Extract the [X, Y] coordinate from the center of the cell holding the provided text.  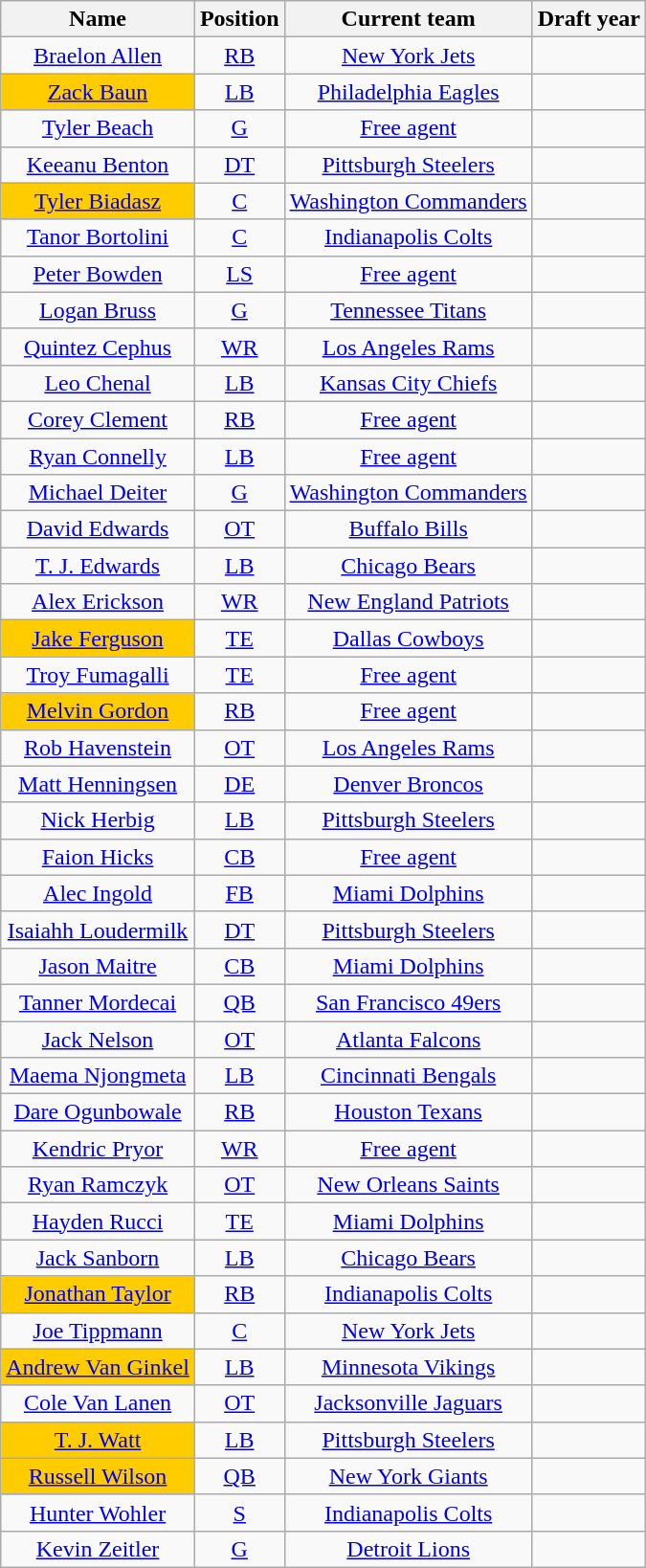
Name [98, 19]
New York Giants [408, 1476]
Tyler Beach [98, 128]
Melvin Gordon [98, 711]
Logan Bruss [98, 310]
New England Patriots [408, 602]
Kendric Pryor [98, 1149]
Current team [408, 19]
Dare Ogunbowale [98, 1112]
Isaiahh Loudermilk [98, 930]
New Orleans Saints [408, 1185]
Troy Fumagalli [98, 675]
Kansas City Chiefs [408, 383]
Ryan Ramczyk [98, 1185]
LS [239, 274]
Matt Henningsen [98, 784]
Cincinnati Bengals [408, 1076]
Tyler Biadasz [98, 201]
Dallas Cowboys [408, 638]
Russell Wilson [98, 1476]
Ryan Connelly [98, 457]
Andrew Van Ginkel [98, 1367]
Tennessee Titans [408, 310]
Draft year [589, 19]
Detroit Lions [408, 1549]
Alec Ingold [98, 893]
Nick Herbig [98, 820]
Philadelphia Eagles [408, 92]
Quintez Cephus [98, 347]
Jake Ferguson [98, 638]
Hunter Wohler [98, 1512]
Keeanu Benton [98, 165]
S [239, 1512]
Houston Texans [408, 1112]
Braelon Allen [98, 56]
Leo Chenal [98, 383]
Peter Bowden [98, 274]
Alex Erickson [98, 602]
Rob Havenstein [98, 748]
Faion Hicks [98, 857]
Jack Sanborn [98, 1258]
Michael Deiter [98, 493]
T. J. Edwards [98, 566]
Tanner Mordecai [98, 1002]
Minnesota Vikings [408, 1367]
San Francisco 49ers [408, 1002]
Kevin Zeitler [98, 1549]
T. J. Watt [98, 1440]
Maema Njongmeta [98, 1076]
DE [239, 784]
Hayden Rucci [98, 1221]
Tanor Bortolini [98, 237]
FB [239, 893]
Cole Van Lanen [98, 1403]
David Edwards [98, 529]
Corey Clement [98, 419]
Jason Maitre [98, 966]
Jonathan Taylor [98, 1294]
Denver Broncos [408, 784]
Jack Nelson [98, 1039]
Buffalo Bills [408, 529]
Zack Baun [98, 92]
Atlanta Falcons [408, 1039]
Joe Tippmann [98, 1331]
Position [239, 19]
Jacksonville Jaguars [408, 1403]
